Search for the cell housing the specified text and yield its (x, y) center coordinate. 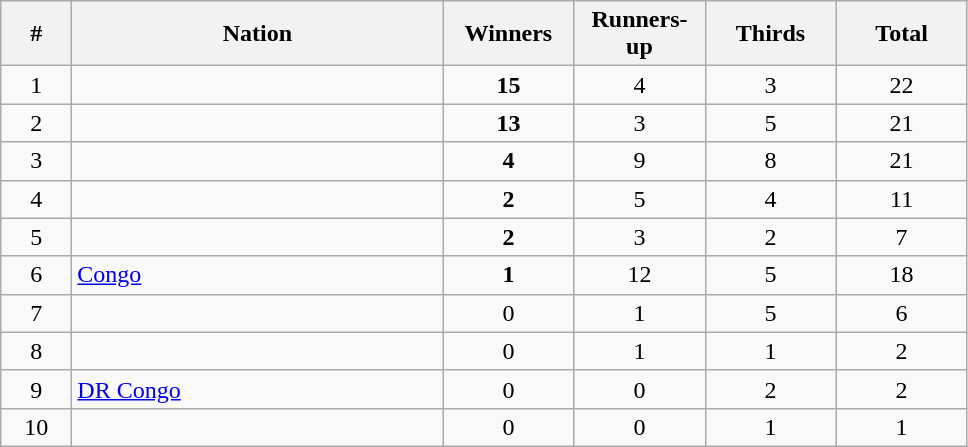
Winners (508, 34)
Runners-up (640, 34)
15 (508, 85)
Total (902, 34)
22 (902, 85)
Thirds (770, 34)
18 (902, 275)
10 (36, 427)
12 (640, 275)
Congo (258, 275)
13 (508, 123)
DR Congo (258, 389)
Nation (258, 34)
# (36, 34)
11 (902, 199)
